Locate the cell with the specified text and output its (X, Y) center coordinate. 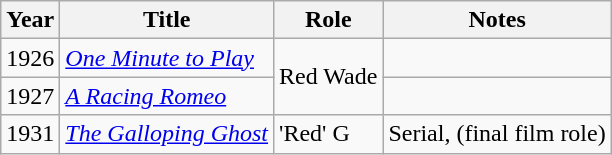
1931 (30, 134)
Year (30, 20)
A Racing Romeo (167, 96)
One Minute to Play (167, 58)
'Red' G (328, 134)
1926 (30, 58)
Title (167, 20)
1927 (30, 96)
Red Wade (328, 77)
The Galloping Ghost (167, 134)
Serial, (final film role) (497, 134)
Notes (497, 20)
Role (328, 20)
